Return [x, y] of the center of cell containing provided text 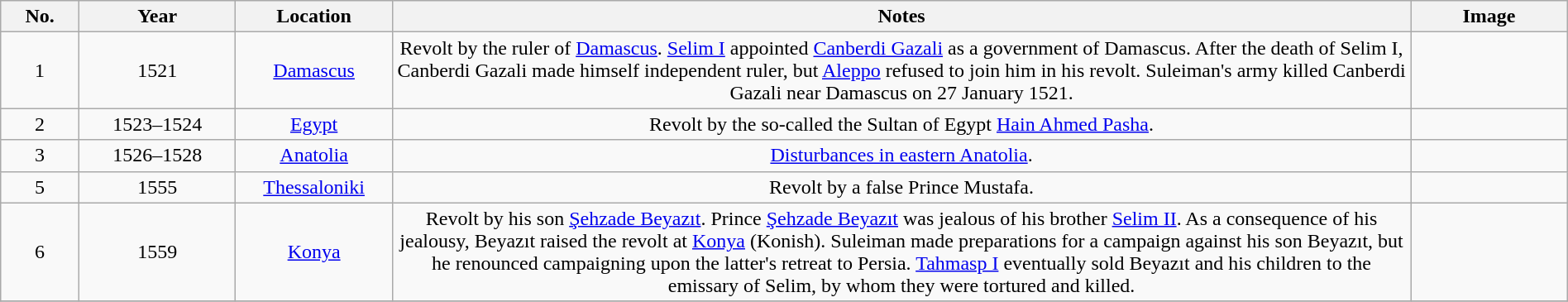
1555 [157, 187]
2 [40, 124]
5 [40, 187]
Konya [314, 252]
1523–1524 [157, 124]
Egypt [314, 124]
Anatolia [314, 156]
Location [314, 17]
6 [40, 252]
1521 [157, 70]
1526–1528 [157, 156]
No. [40, 17]
Thessaloniki [314, 187]
Disturbances in eastern Anatolia. [901, 156]
Revolt by the so-called the Sultan of Egypt Hain Ahmed Pasha. [901, 124]
Revolt by a false Prince Mustafa. [901, 187]
3 [40, 156]
Damascus [314, 70]
1559 [157, 252]
Year [157, 17]
1 [40, 70]
Image [1489, 17]
Notes [901, 17]
